From the cell containing the given text, extract its center point as [x, y] coordinate. 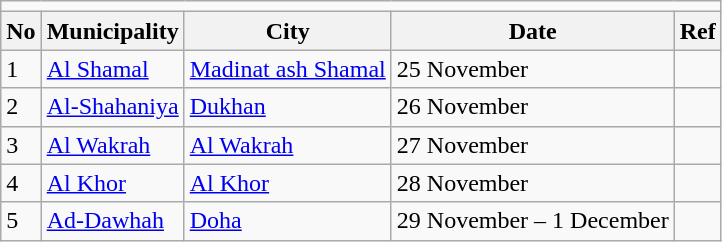
Ref [698, 31]
4 [21, 183]
5 [21, 221]
Date [532, 31]
Al Shamal [112, 69]
City [288, 31]
No [21, 31]
28 November [532, 183]
Al-Shahaniya [112, 107]
1 [21, 69]
27 November [532, 145]
25 November [532, 69]
Dukhan [288, 107]
Ad-Dawhah [112, 221]
Doha [288, 221]
3 [21, 145]
29 November – 1 December [532, 221]
Madinat ash Shamal [288, 69]
26 November [532, 107]
Municipality [112, 31]
2 [21, 107]
